Provide the [x, y] coordinate of the cell's center where the given text is located.  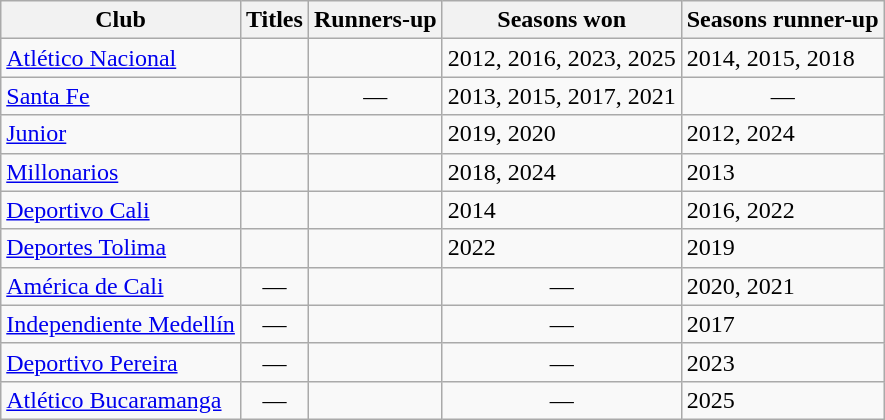
Seasons won [562, 20]
2014 [562, 210]
2018, 2024 [562, 172]
2014, 2015, 2018 [782, 58]
2019, 2020 [562, 134]
Millonarios [121, 172]
2019 [782, 248]
2025 [782, 400]
Club [121, 20]
Santa Fe [121, 96]
América de Cali [121, 286]
Deportivo Cali [121, 210]
2020, 2021 [782, 286]
2013, 2015, 2017, 2021 [562, 96]
2016, 2022 [782, 210]
2012, 2016, 2023, 2025 [562, 58]
Seasons runner-up [782, 20]
Titles [274, 20]
Deportivo Pereira [121, 362]
Independiente Medellín [121, 324]
2017 [782, 324]
2012, 2024 [782, 134]
Runners-up [375, 20]
Junior [121, 134]
2022 [562, 248]
2023 [782, 362]
Deportes Tolima [121, 248]
Atlético Nacional [121, 58]
2013 [782, 172]
Atlético Bucaramanga [121, 400]
